For the text-containing cell, return its midpoint in (X, Y) coordinate format. 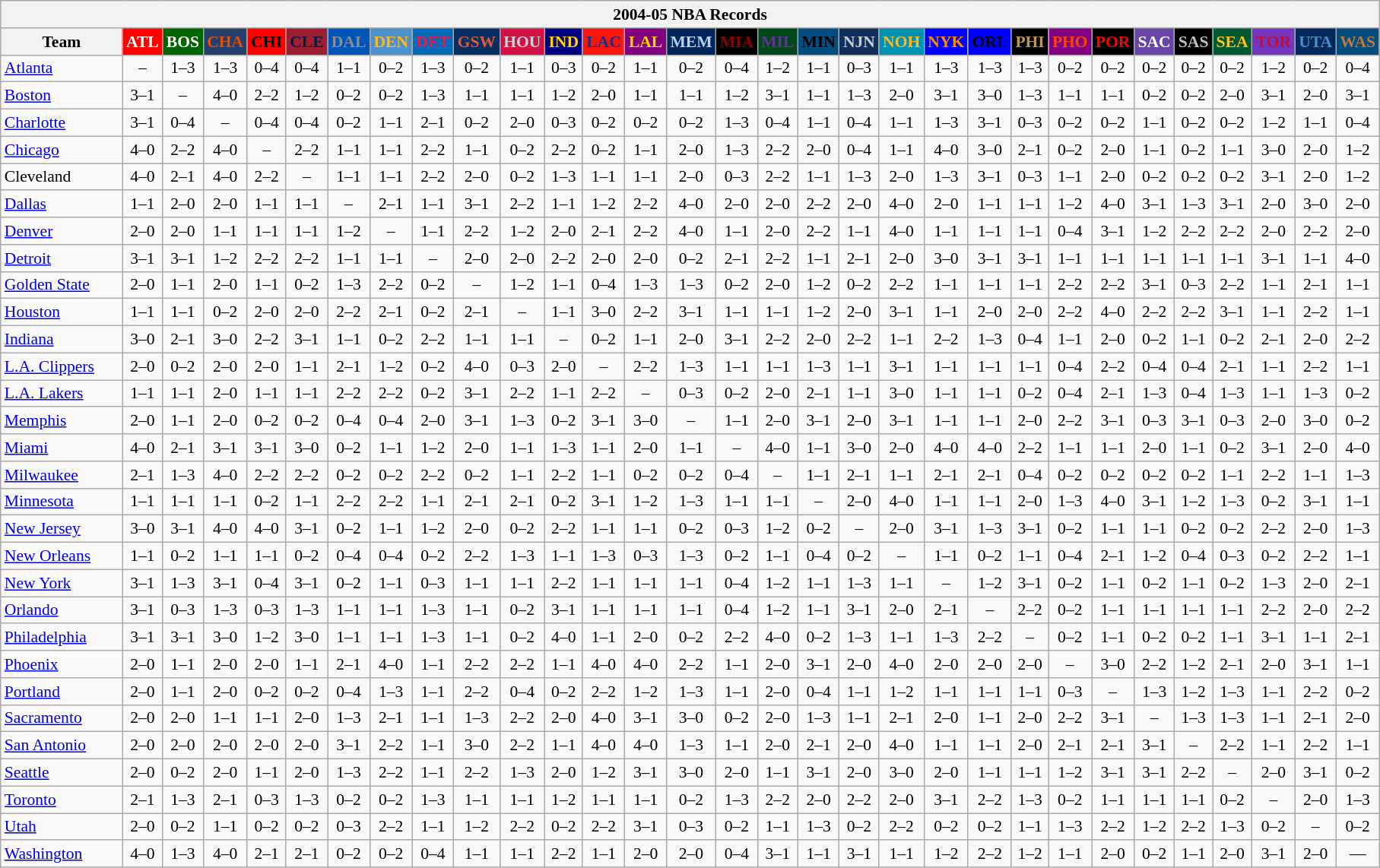
Miami (62, 448)
Portland (62, 692)
SAC (1154, 42)
Utah (62, 827)
MIN (818, 42)
DET (433, 42)
WAS (1358, 42)
Milwaukee (62, 475)
ORL (990, 42)
CLE (307, 42)
BOS (182, 42)
Indiana (62, 340)
GSW (477, 42)
DEN (391, 42)
2004-05 NBA Records (690, 14)
Cleveland (62, 177)
CHA (225, 42)
Golden State (62, 285)
Dallas (62, 204)
L.A. Lakers (62, 394)
DAL (349, 42)
San Antonio (62, 746)
Phoenix (62, 664)
NYK (946, 42)
Houston (62, 312)
HOU (522, 42)
Denver (62, 231)
UTA (1315, 42)
Boston (62, 96)
MIL (777, 42)
NJN (859, 42)
Detroit (62, 258)
CHI (266, 42)
ATL (143, 42)
New York (62, 583)
SAS (1194, 42)
Sacramento (62, 718)
TOR (1274, 42)
MIA (737, 42)
PHI (1029, 42)
IND (563, 42)
Charlotte (62, 123)
LAL (646, 42)
MEM (690, 42)
LAC (604, 42)
PHO (1071, 42)
SEA (1232, 42)
New Orleans (62, 556)
Toronto (62, 800)
NOH (902, 42)
Orlando (62, 610)
Memphis (62, 421)
New Jersey (62, 529)
Chicago (62, 150)
L.A. Clippers (62, 366)
Washington (62, 854)
Minnesota (62, 502)
Philadelphia (62, 638)
— (1358, 854)
Atlanta (62, 68)
Team (62, 42)
Seattle (62, 773)
POR (1113, 42)
